Pinpoint the cell where the given text exists, returning its [x, y] midpoint coordinate. 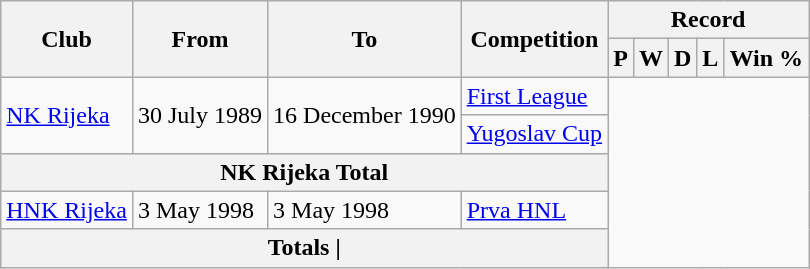
P [621, 58]
HNK Rijeka [67, 210]
30 July 1989 [200, 115]
Yugoslav Cup [534, 134]
Prva HNL [534, 210]
First League [534, 96]
From [200, 39]
L [710, 58]
NK Rijeka [67, 115]
Club [67, 39]
Totals | [304, 248]
D [682, 58]
To [365, 39]
Win % [766, 58]
16 December 1990 [365, 115]
Competition [534, 39]
W [650, 58]
Record [708, 20]
NK Rijeka Total [304, 172]
